For the text-containing cell, return its midpoint in (x, y) coordinate format. 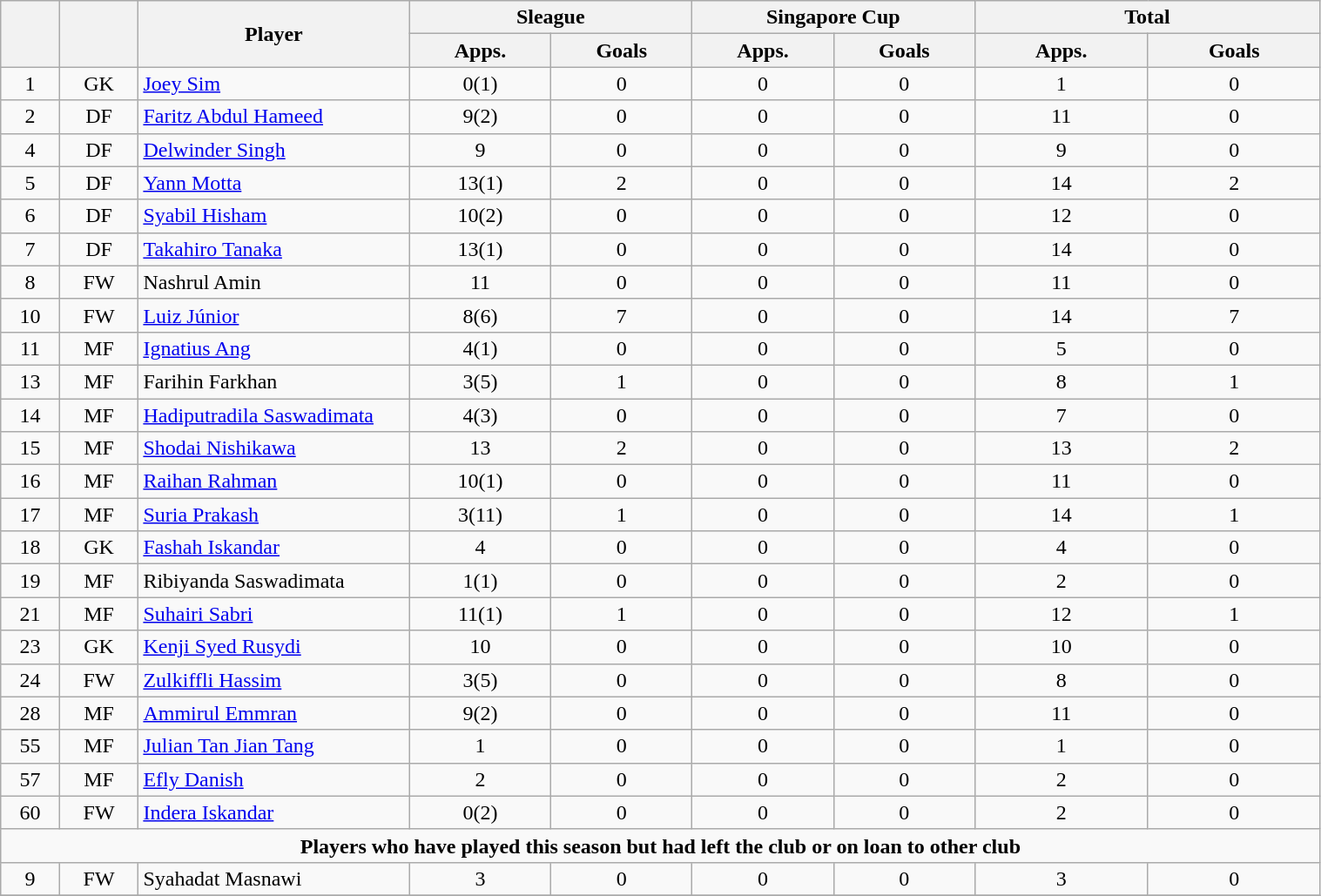
3(11) (481, 515)
18 (30, 548)
Delwinder Singh (273, 150)
Kenji Syed Rusydi (273, 647)
57 (30, 779)
Ribiyanda Saswadimata (273, 581)
Singapore Cup (834, 17)
Player (273, 34)
Syabil Hisham (273, 216)
Ammirul Emmran (273, 713)
Zulkiffli Hassim (273, 680)
Raihan Rahman (273, 482)
Hadiputradila Saswadimata (273, 415)
6 (30, 216)
Fashah Iskandar (273, 548)
Luiz Júnior (273, 315)
4(3) (481, 415)
Players who have played this season but had left the club or on loan to other club (660, 845)
16 (30, 482)
Joey Sim (273, 84)
0(2) (481, 812)
17 (30, 515)
11(1) (481, 614)
Efly Danish (273, 779)
15 (30, 448)
Ignatius Ang (273, 348)
21 (30, 614)
60 (30, 812)
24 (30, 680)
Takahiro Tanaka (273, 249)
55 (30, 746)
Shodai Nishikawa (273, 448)
28 (30, 713)
Suhairi Sabri (273, 614)
4(1) (481, 348)
23 (30, 647)
10(2) (481, 216)
Sleague (550, 17)
Nashrul Amin (273, 282)
Total (1148, 17)
1(1) (481, 581)
Syahadat Masnawi (273, 879)
Julian Tan Jian Tang (273, 746)
8(6) (481, 315)
Yann Motta (273, 183)
Suria Prakash (273, 515)
19 (30, 581)
Farihin Farkhan (273, 381)
Indera Iskandar (273, 812)
Faritz Abdul Hameed (273, 117)
10(1) (481, 482)
0(1) (481, 84)
